Output the [X, Y] coordinate of the center of the cell containing the given text.  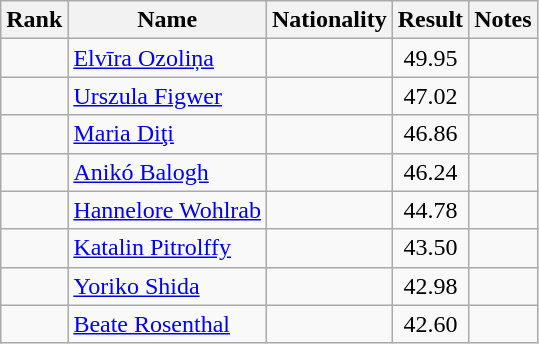
49.95 [430, 58]
42.60 [430, 324]
44.78 [430, 210]
Rank [34, 20]
Katalin Pitrolffy [168, 248]
Hannelore Wohlrab [168, 210]
Notes [503, 20]
Nationality [329, 20]
Name [168, 20]
Yoriko Shida [168, 286]
Urszula Figwer [168, 96]
Anikó Balogh [168, 172]
Maria Diţi [168, 134]
42.98 [430, 286]
Result [430, 20]
46.86 [430, 134]
Elvīra Ozoliņa [168, 58]
Beate Rosenthal [168, 324]
47.02 [430, 96]
46.24 [430, 172]
43.50 [430, 248]
